Detect which cell encompasses the target text, then output its (X, Y) center coordinate. 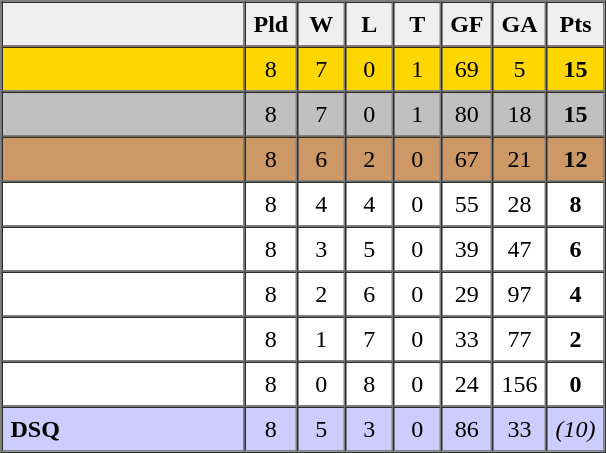
39 (466, 248)
156 (520, 384)
86 (466, 428)
18 (520, 114)
55 (466, 204)
(10) (576, 428)
W (321, 24)
24 (466, 384)
29 (466, 294)
77 (520, 338)
12 (576, 158)
T (417, 24)
80 (466, 114)
DSQ (124, 428)
69 (466, 68)
97 (520, 294)
67 (466, 158)
GA (520, 24)
GF (466, 24)
21 (520, 158)
L (369, 24)
28 (520, 204)
47 (520, 248)
Pts (576, 24)
Pld (270, 24)
